Provide the (x, y) coordinate of the cell's center where the given text is located.  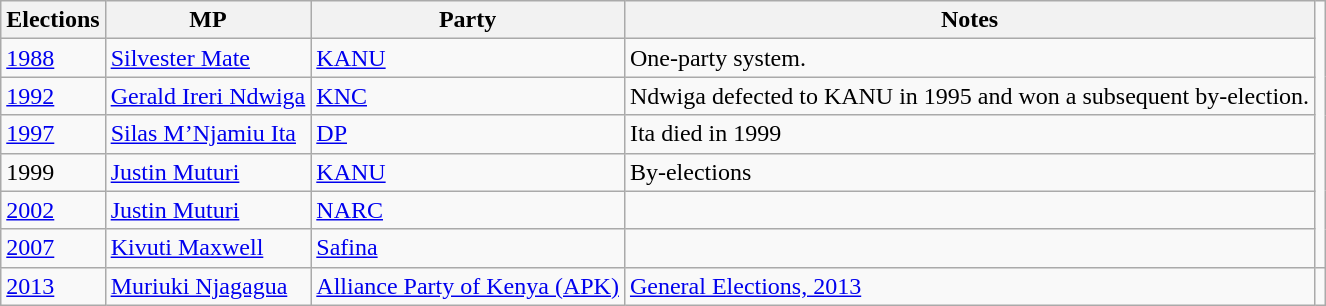
Silvester Mate (208, 58)
MP (208, 20)
2007 (53, 248)
1997 (53, 134)
General Elections, 2013 (969, 286)
NARC (468, 210)
Kivuti Maxwell (208, 248)
Notes (969, 20)
2002 (53, 210)
One-party system. (969, 58)
Ndwiga defected to KANU in 1995 and won a subsequent by-election. (969, 96)
Elections (53, 20)
Muriuki Njagagua (208, 286)
1988 (53, 58)
Party (468, 20)
Safina (468, 248)
1992 (53, 96)
KNC (468, 96)
Ita died in 1999 (969, 134)
Silas M’Njamiu Ita (208, 134)
Alliance Party of Kenya (APK) (468, 286)
DP (468, 134)
Gerald Ireri Ndwiga (208, 96)
1999 (53, 172)
2013 (53, 286)
By-elections (969, 172)
